Locate the cell with the specified text and output its (x, y) center coordinate. 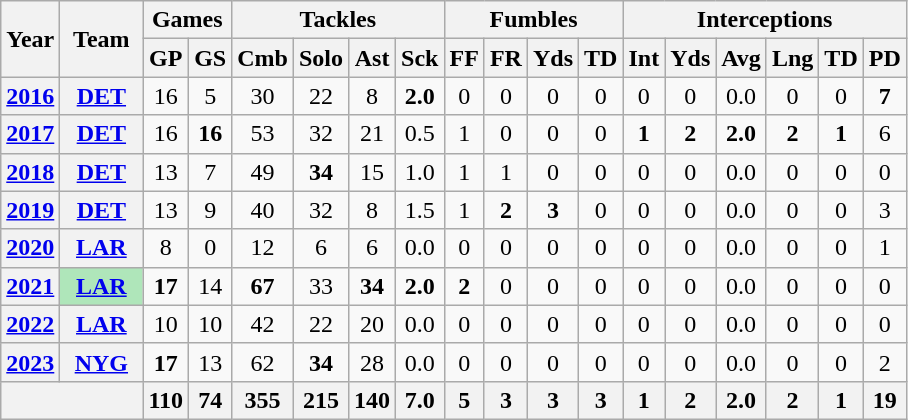
30 (263, 96)
12 (263, 248)
2017 (30, 134)
GP (166, 58)
Year (30, 39)
14 (210, 286)
Tackles (338, 20)
33 (320, 286)
9 (210, 210)
Lng (792, 58)
20 (372, 324)
Interceptions (764, 20)
0.5 (420, 134)
42 (263, 324)
2021 (30, 286)
62 (263, 362)
Games (188, 20)
NYG (102, 362)
21 (372, 134)
7.0 (420, 400)
355 (263, 400)
215 (320, 400)
Team (102, 39)
1.5 (420, 210)
GS (210, 58)
49 (263, 172)
2022 (30, 324)
2019 (30, 210)
Int (644, 58)
140 (372, 400)
15 (372, 172)
Fumbles (534, 20)
53 (263, 134)
2018 (30, 172)
40 (263, 210)
Sck (420, 58)
67 (263, 286)
110 (166, 400)
Ast (372, 58)
2020 (30, 248)
2023 (30, 362)
28 (372, 362)
Cmb (263, 58)
2016 (30, 96)
Solo (320, 58)
1.0 (420, 172)
FR (506, 58)
74 (210, 400)
PD (884, 58)
FF (464, 58)
Avg (742, 58)
19 (884, 400)
